From the cell containing the given text, extract its center point as [X, Y] coordinate. 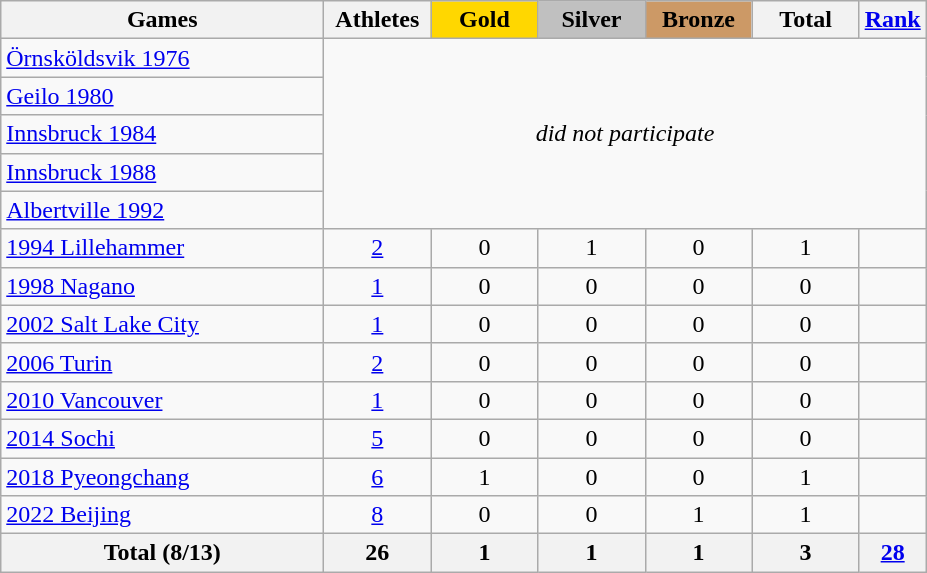
Innsbruck 1984 [162, 134]
3 [806, 553]
2022 Beijing [162, 515]
5 [378, 438]
2006 Turin [162, 362]
Silver [592, 20]
Total (8/13) [162, 553]
2010 Vancouver [162, 400]
Gold [484, 20]
8 [378, 515]
Albertville 1992 [162, 210]
Innsbruck 1988 [162, 172]
6 [378, 477]
2002 Salt Lake City [162, 324]
28 [892, 553]
did not participate [625, 134]
1998 Nagano [162, 286]
Bronze [698, 20]
26 [378, 553]
Athletes [378, 20]
2018 Pyeongchang [162, 477]
Total [806, 20]
Örnsköldsvik 1976 [162, 58]
Geilo 1980 [162, 96]
1994 Lillehammer [162, 248]
2014 Sochi [162, 438]
Rank [892, 20]
Games [162, 20]
